Locate the cell with the specified text and output its (x, y) center coordinate. 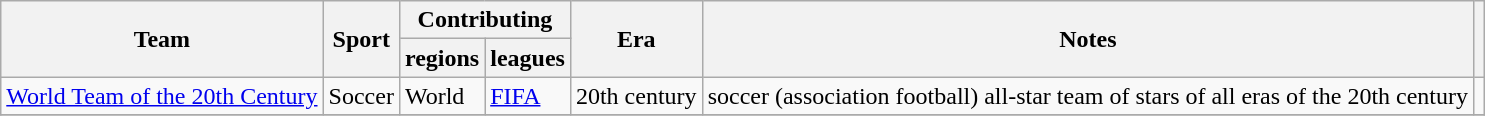
Era (636, 39)
20th century (636, 96)
regions (442, 58)
soccer (association football) all-star team of stars of all eras of the 20th century (1088, 96)
leagues (528, 58)
Sport (361, 39)
FIFA (528, 96)
World Team of the 20th Century (162, 96)
Contributing (484, 20)
Team (162, 39)
Notes (1088, 39)
World (442, 96)
Soccer (361, 96)
